Detect which cell encompasses the target text, then output its (x, y) center coordinate. 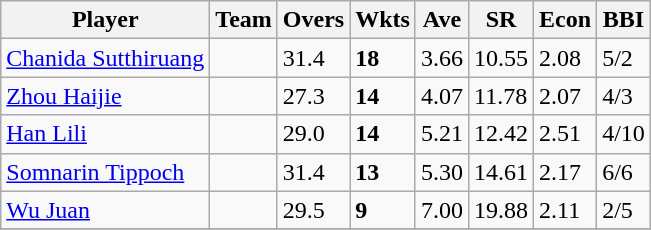
Wkts (383, 20)
6/6 (624, 172)
2.51 (566, 134)
Chanida Sutthiruang (106, 58)
2.17 (566, 172)
4/10 (624, 134)
29.5 (313, 210)
9 (383, 210)
2.08 (566, 58)
5/2 (624, 58)
2.07 (566, 96)
Zhou Haijie (106, 96)
Wu Juan (106, 210)
Overs (313, 20)
Ave (442, 20)
11.78 (500, 96)
13 (383, 172)
7.00 (442, 210)
BBI (624, 20)
Econ (566, 20)
12.42 (500, 134)
Team (244, 20)
27.3 (313, 96)
2.11 (566, 210)
5.30 (442, 172)
5.21 (442, 134)
14.61 (500, 172)
3.66 (442, 58)
Somnarin Tippoch (106, 172)
10.55 (500, 58)
2/5 (624, 210)
Player (106, 20)
SR (500, 20)
19.88 (500, 210)
Han Lili (106, 134)
18 (383, 58)
4/3 (624, 96)
29.0 (313, 134)
4.07 (442, 96)
